For the text-containing cell, return its midpoint in (X, Y) coordinate format. 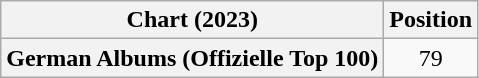
German Albums (Offizielle Top 100) (192, 58)
Chart (2023) (192, 20)
Position (431, 20)
79 (431, 58)
